Extract the [x, y] coordinate from the center of the cell holding the provided text.  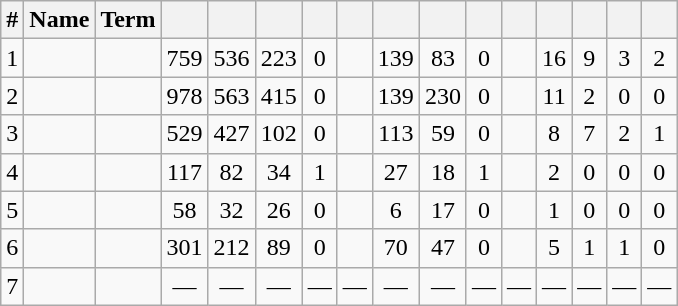
34 [278, 172]
4 [12, 172]
# [12, 20]
58 [184, 210]
32 [232, 210]
563 [232, 96]
82 [232, 172]
59 [442, 134]
427 [232, 134]
529 [184, 134]
301 [184, 248]
212 [232, 248]
16 [554, 58]
759 [184, 58]
Name [60, 20]
978 [184, 96]
47 [442, 248]
536 [232, 58]
8 [554, 134]
27 [396, 172]
26 [278, 210]
Term [128, 20]
230 [442, 96]
9 [590, 58]
17 [442, 210]
70 [396, 248]
415 [278, 96]
102 [278, 134]
83 [442, 58]
223 [278, 58]
113 [396, 134]
18 [442, 172]
89 [278, 248]
117 [184, 172]
11 [554, 96]
